Scan for the cell matching the given text and deliver its [x, y] coordinate at center. 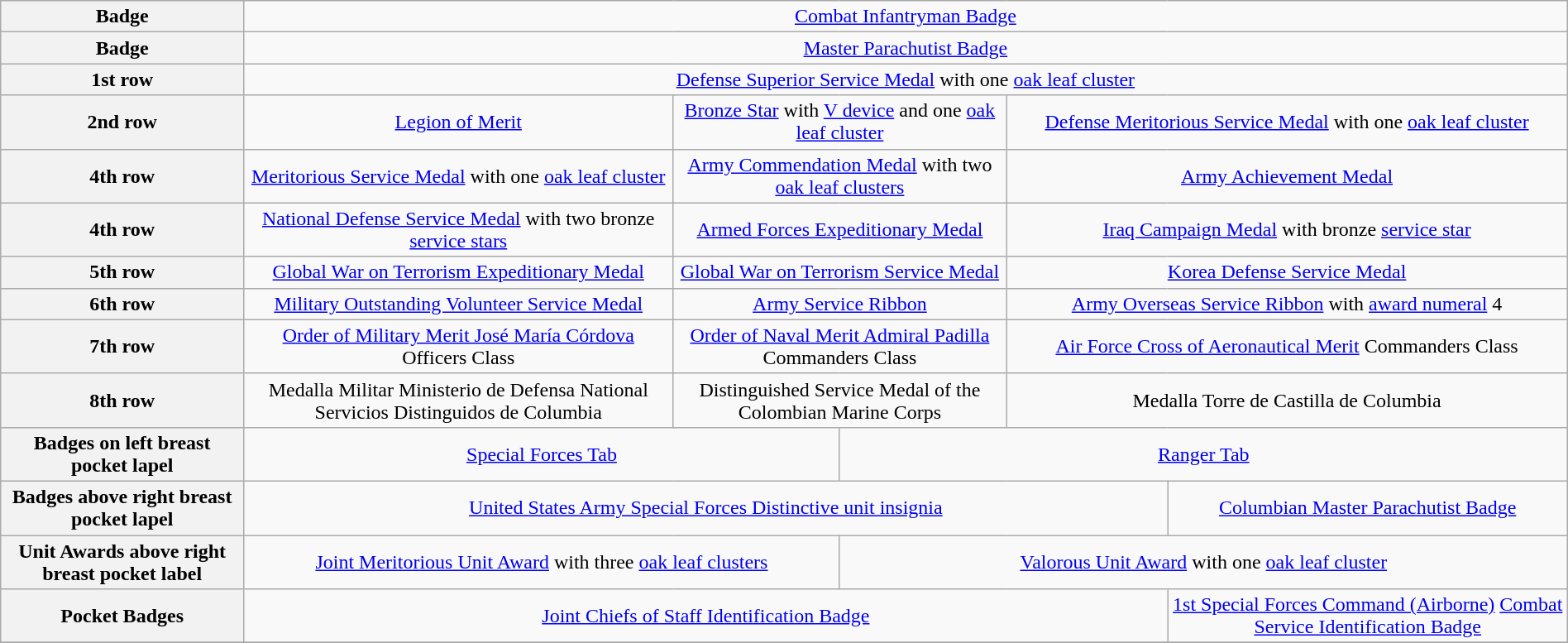
Badges on left breast pocket lapel [122, 453]
Joint Meritorious Unit Award with three oak leaf clusters [543, 561]
Combat Infantryman Badge [906, 17]
Iraq Campaign Medal with bronze service star [1287, 230]
Armed Forces Expeditionary Medal [840, 230]
Columbian Master Parachutist Badge [1368, 508]
Unit Awards above right breast pocket label [122, 561]
Defense Meritorious Service Medal with one oak leaf cluster [1287, 122]
Military Outstanding Volunteer Service Medal [458, 304]
Bronze Star with V device and one oak leaf cluster [840, 122]
1st row [122, 79]
8th row [122, 401]
Army Achievement Medal [1287, 175]
Korea Defense Service Medal [1287, 272]
Medalla Torre de Castilla de Columbia [1287, 401]
Order of Military Merit José María Córdova Officers Class [458, 346]
Joint Chiefs of Staff Identification Badge [706, 616]
Distinguished Service Medal of the Colombian Marine Corps [840, 401]
1st Special Forces Command (Airborne) Combat Service Identification Badge [1368, 616]
2nd row [122, 122]
Medalla Militar Ministerio de Defensa National Servicios Distinguidos de Columbia [458, 401]
National Defense Service Medal with two bronze service stars [458, 230]
Air Force Cross of Aeronautical Merit Commanders Class [1287, 346]
Global War on Terrorism Service Medal [840, 272]
7th row [122, 346]
Valorous Unit Award with one oak leaf cluster [1203, 561]
6th row [122, 304]
Global War on Terrorism Expeditionary Medal [458, 272]
Army Commendation Medal with two oak leaf clusters [840, 175]
Special Forces Tab [543, 453]
Order of Naval Merit Admiral Padilla Commanders Class [840, 346]
Meritorious Service Medal with one oak leaf cluster [458, 175]
Army Service Ribbon [840, 304]
Ranger Tab [1203, 453]
5th row [122, 272]
Master Parachutist Badge [906, 48]
Army Overseas Service Ribbon with award numeral 4 [1287, 304]
Defense Superior Service Medal with one oak leaf cluster [906, 79]
Legion of Merit [458, 122]
Badges above right breast pocket lapel [122, 508]
Pocket Badges [122, 616]
United States Army Special Forces Distinctive unit insignia [706, 508]
